For the text-containing cell, return its midpoint in (x, y) coordinate format. 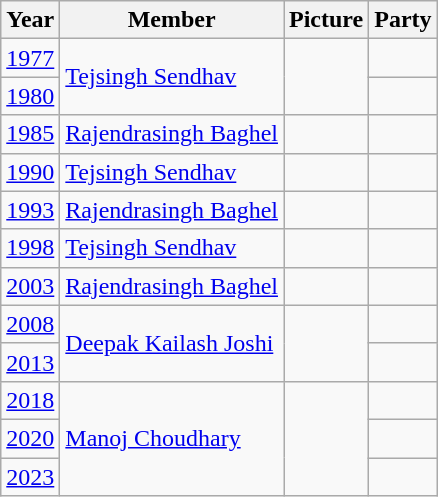
2013 (30, 362)
1993 (30, 210)
2003 (30, 286)
2018 (30, 400)
Deepak Kailash Joshi (172, 343)
Party (403, 20)
1998 (30, 248)
Year (30, 20)
1985 (30, 134)
Member (172, 20)
Picture (326, 20)
1980 (30, 96)
1990 (30, 172)
2020 (30, 438)
2023 (30, 477)
2008 (30, 324)
1977 (30, 58)
Manoj Choudhary (172, 438)
